Return the (X, Y) coordinate for the center point of the cell that contains the specified text.  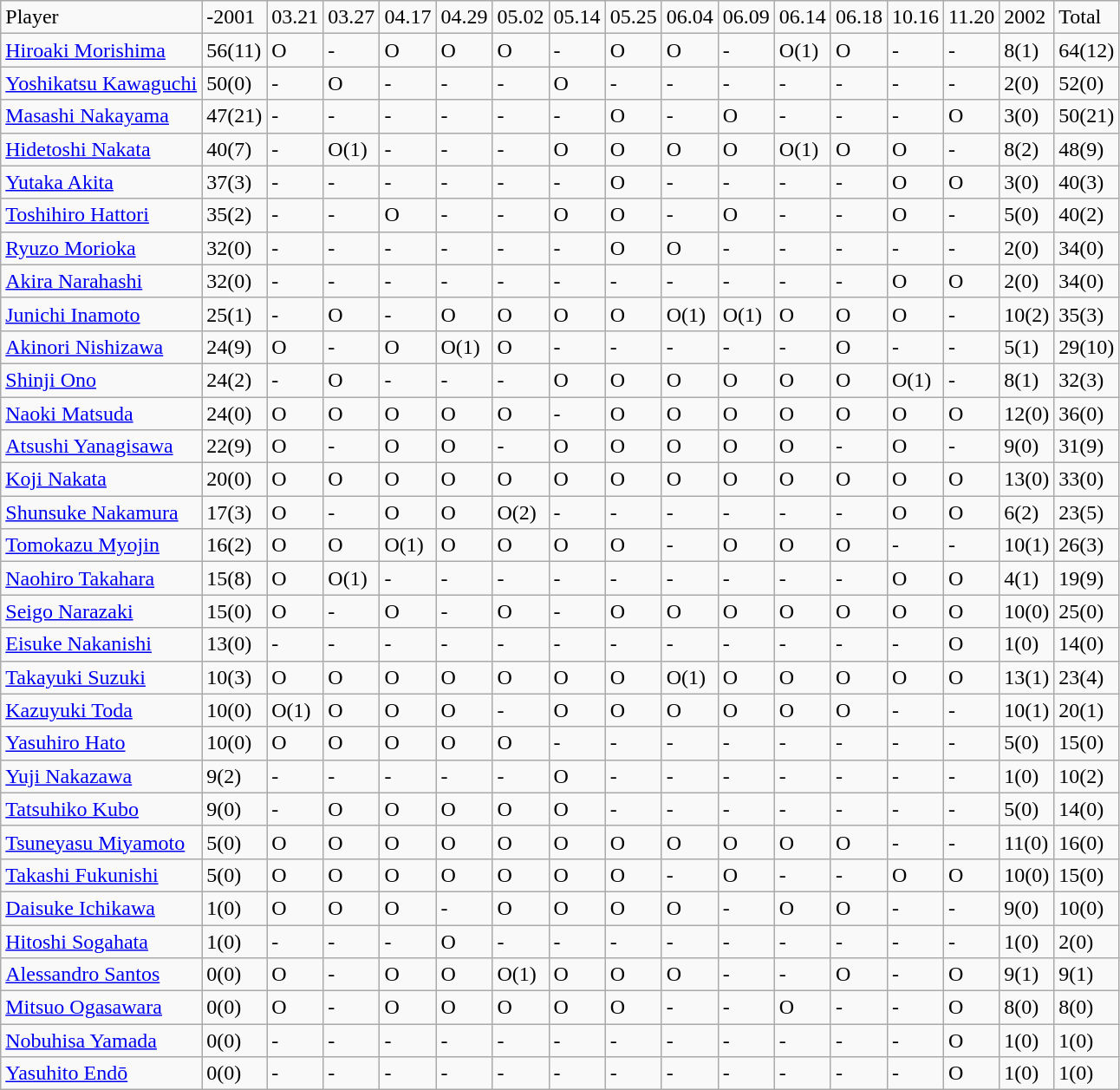
Naoki Matsuda (101, 414)
23(5) (1087, 512)
Toshihiro Hattori (101, 215)
37(3) (234, 182)
11.20 (972, 17)
Akinori Nishizawa (101, 347)
15(8) (234, 578)
20(1) (1087, 710)
Tomokazu Myojin (101, 545)
05.02 (520, 17)
Junichi Inamoto (101, 314)
25(0) (1087, 611)
Hiroaki Morishima (101, 50)
50(21) (1087, 116)
64(12) (1087, 50)
16(0) (1087, 842)
Mitsuo Ogasawara (101, 1008)
Atsushi Yanagisawa (101, 447)
Koji Nakata (101, 480)
23(4) (1087, 677)
Total (1087, 17)
13(1) (1026, 677)
Seigo Narazaki (101, 611)
48(9) (1087, 149)
19(9) (1087, 578)
-2001 (234, 17)
5(1) (1026, 347)
Yasuhito Endō (101, 1074)
24(0) (234, 414)
29(10) (1087, 347)
33(0) (1087, 480)
17(3) (234, 512)
Takayuki Suzuki (101, 677)
Player (101, 17)
26(3) (1087, 545)
06.14 (803, 17)
Nobuhisa Yamada (101, 1041)
Hidetoshi Nakata (101, 149)
Naohiro Takahara (101, 578)
04.29 (465, 17)
05.14 (577, 17)
Yutaka Akita (101, 182)
35(3) (1087, 314)
8(2) (1026, 149)
03.27 (352, 17)
03.21 (295, 17)
Yoshikatsu Kawaguchi (101, 83)
O(2) (520, 512)
Tatsuhiko Kubo (101, 809)
06.04 (690, 17)
31(9) (1087, 447)
40(2) (1087, 215)
Hitoshi Sogahata (101, 941)
Kazuyuki Toda (101, 710)
47(21) (234, 116)
06.09 (746, 17)
22(9) (234, 447)
25(1) (234, 314)
Tsuneyasu Miyamoto (101, 842)
Alessandro Santos (101, 975)
10(3) (234, 677)
32(3) (1087, 380)
35(2) (234, 215)
40(3) (1087, 182)
Eisuke Nakanishi (101, 644)
Yasuhiro Hato (101, 743)
Takashi Fukunishi (101, 875)
Daisuke Ichikawa (101, 908)
06.18 (858, 17)
Ryuzo Morioka (101, 248)
Yuji Nakazawa (101, 776)
24(2) (234, 380)
16(2) (234, 545)
04.17 (407, 17)
10.16 (915, 17)
Shunsuke Nakamura (101, 512)
05.25 (633, 17)
20(0) (234, 480)
24(9) (234, 347)
40(7) (234, 149)
50(0) (234, 83)
Masashi Nakayama (101, 116)
Akira Narahashi (101, 281)
Shinji Ono (101, 380)
4(1) (1026, 578)
36(0) (1087, 414)
11(0) (1026, 842)
6(2) (1026, 512)
56(11) (234, 50)
9(2) (234, 776)
12(0) (1026, 414)
52(0) (1087, 83)
2002 (1026, 17)
